Extract the (X, Y) coordinate from the center of the cell holding the provided text.  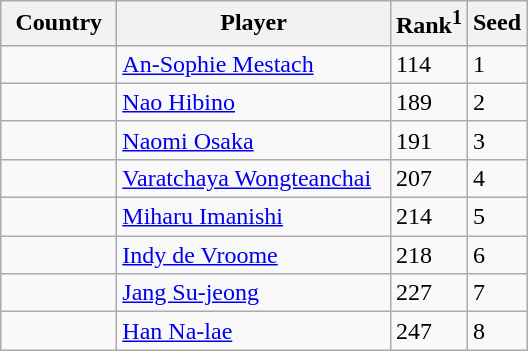
Rank1 (428, 24)
218 (428, 255)
7 (496, 293)
Indy de Vroome (254, 255)
Han Na-lae (254, 331)
6 (496, 255)
Country (59, 24)
3 (496, 140)
Seed (496, 24)
5 (496, 217)
4 (496, 178)
2 (496, 102)
Varatchaya Wongteanchai (254, 178)
Naomi Osaka (254, 140)
189 (428, 102)
Nao Hibino (254, 102)
An-Sophie Mestach (254, 64)
114 (428, 64)
Miharu Imanishi (254, 217)
Jang Su-jeong (254, 293)
1 (496, 64)
Player (254, 24)
207 (428, 178)
8 (496, 331)
214 (428, 217)
227 (428, 293)
247 (428, 331)
191 (428, 140)
